Pinpoint the cell where the given text exists, returning its [x, y] midpoint coordinate. 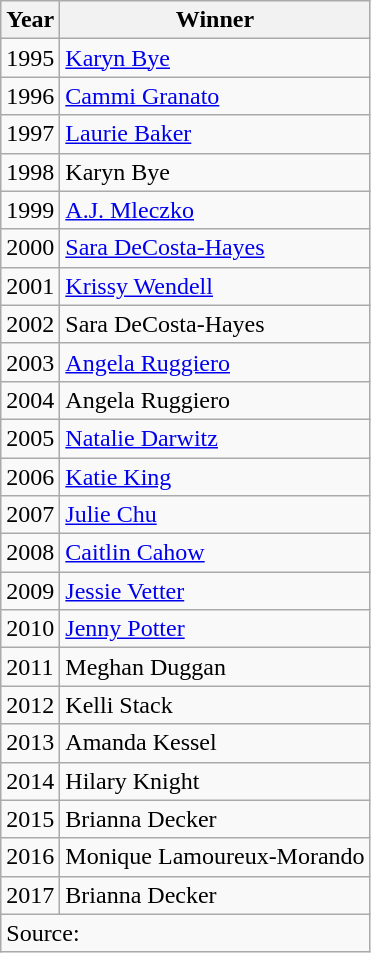
Cammi Granato [215, 96]
2005 [30, 438]
2001 [30, 286]
2010 [30, 629]
2017 [30, 895]
Caitlin Cahow [215, 553]
1998 [30, 172]
Hilary Knight [215, 781]
2012 [30, 705]
2013 [30, 743]
1999 [30, 210]
Jenny Potter [215, 629]
Winner [215, 20]
Natalie Darwitz [215, 438]
2016 [30, 857]
A.J. Mleczko [215, 210]
Meghan Duggan [215, 667]
2006 [30, 477]
2004 [30, 400]
1997 [30, 134]
Laurie Baker [215, 134]
Amanda Kessel [215, 743]
Katie King [215, 477]
1996 [30, 96]
Kelli Stack [215, 705]
2009 [30, 591]
Monique Lamoureux-Morando [215, 857]
Krissy Wendell [215, 286]
Julie Chu [215, 515]
2003 [30, 362]
2015 [30, 819]
2000 [30, 248]
1995 [30, 58]
2002 [30, 324]
Source: [186, 933]
Jessie Vetter [215, 591]
2008 [30, 553]
2011 [30, 667]
2014 [30, 781]
2007 [30, 515]
Year [30, 20]
